Detect which cell encompasses the target text, then output its (X, Y) center coordinate. 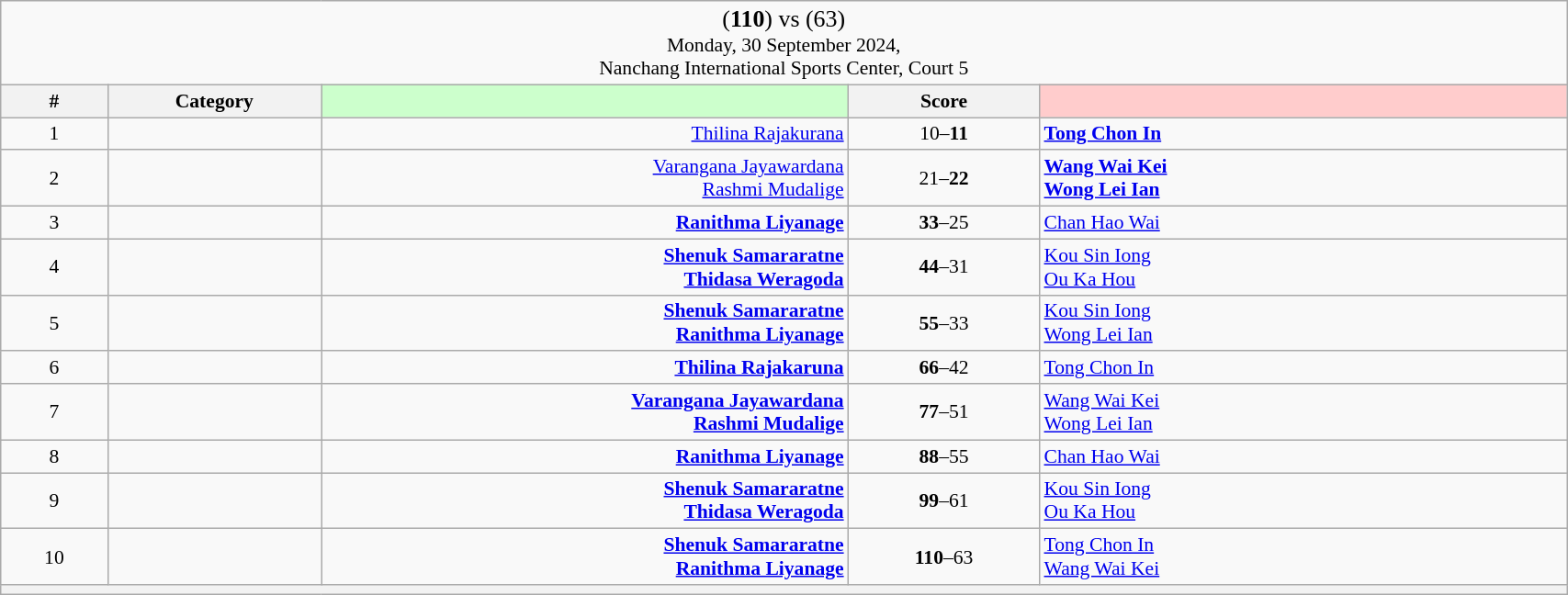
3 (54, 223)
5 (54, 323)
Thilina Rajakaruna (585, 368)
10–11 (944, 134)
10 (54, 556)
44–31 (944, 266)
1 (54, 134)
88–55 (944, 456)
9 (54, 501)
Kou Sin Iong Wong Lei Ian (1303, 323)
# (54, 101)
Score (944, 101)
110–63 (944, 556)
Tong Chon In Wang Wai Kei (1303, 556)
Category (215, 101)
66–42 (944, 368)
8 (54, 456)
Thilina Rajakurana (585, 134)
99–61 (944, 501)
21–22 (944, 178)
6 (54, 368)
7 (54, 411)
4 (54, 266)
(110) vs (63)Monday, 30 September 2024, Nanchang International Sports Center, Court 5 (784, 42)
77–51 (944, 411)
33–25 (944, 223)
55–33 (944, 323)
2 (54, 178)
